Return the (X, Y) coordinate for the center point of the cell that contains the specified text.  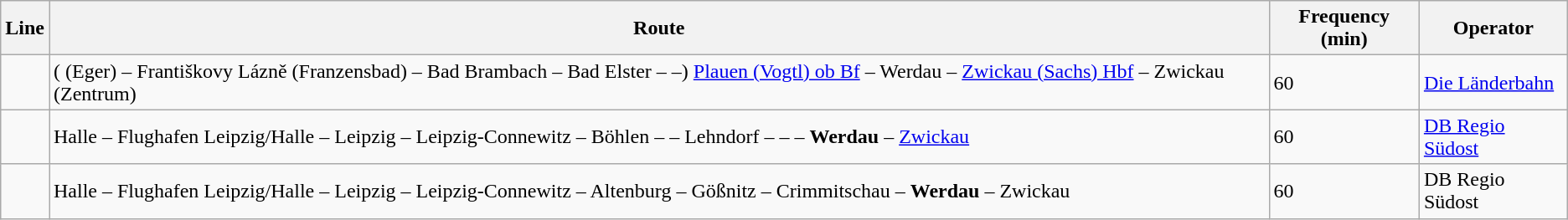
Halle – Flughafen Leipzig/Halle – Leipzig – Leipzig-Connewitz – Böhlen – – Lehndorf – – – Werdau – Zwickau (658, 137)
Frequency (min) (1344, 28)
Route (658, 28)
Halle – Flughafen Leipzig/Halle – Leipzig – Leipzig-Connewitz – Altenburg – Gößnitz – Crimmitschau – Werdau – Zwickau (658, 191)
Line (25, 28)
Operator (1493, 28)
Die Länderbahn (1493, 82)
( (Eger) – Františkovy Lázně (Franzensbad) – Bad Brambach – Bad Elster – –) Plauen (Vogtl) ob Bf – Werdau – Zwickau (Sachs) Hbf – Zwickau (Zentrum) (658, 82)
